Determine the (X, Y) coordinate at the center of the cell enclosing the given text.  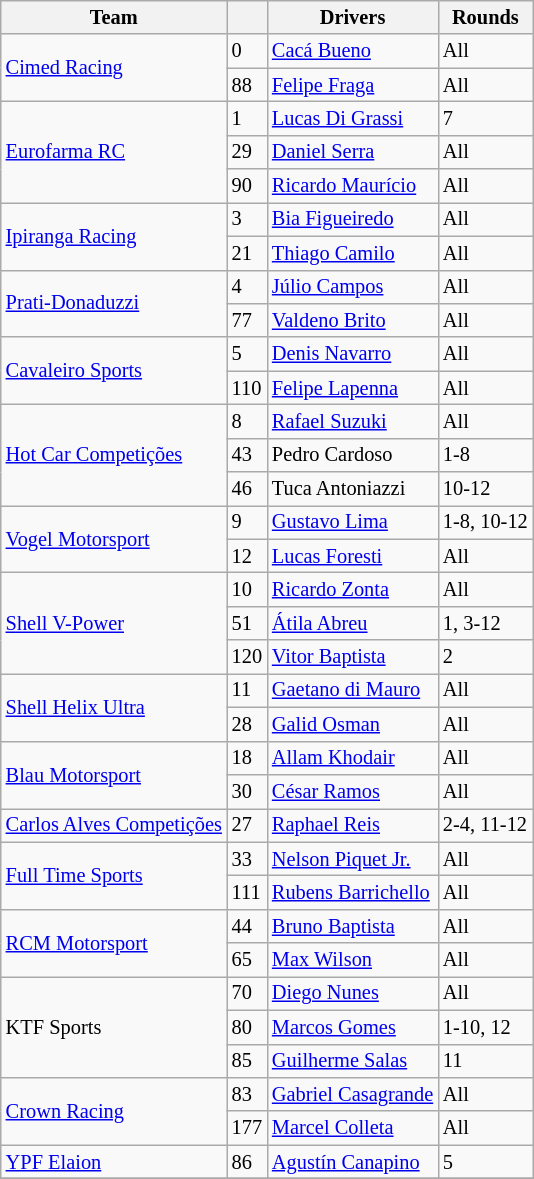
44 (247, 926)
30 (247, 791)
65 (247, 960)
Gabriel Casagrande (352, 1094)
33 (247, 859)
KTF Sports (114, 1026)
Felipe Fraga (352, 85)
2-4, 11-12 (486, 825)
27 (247, 825)
85 (247, 1061)
120 (247, 657)
Gustavo Lima (352, 522)
Lucas Foresti (352, 556)
Ipiranga Racing (114, 236)
César Ramos (352, 791)
Ricardo Zonta (352, 589)
9 (247, 522)
Átila Abreu (352, 623)
Carlos Alves Competições (114, 825)
28 (247, 724)
2 (486, 657)
43 (247, 455)
21 (247, 253)
Agustín Canapino (352, 1162)
110 (247, 388)
Gaetano di Mauro (352, 690)
Bia Figueiredo (352, 219)
Rounds (486, 17)
Lucas Di Grassi (352, 118)
3 (247, 219)
83 (247, 1094)
Cavaleiro Sports (114, 370)
Shell Helix Ultra (114, 706)
Pedro Cardoso (352, 455)
Guilherme Salas (352, 1061)
12 (247, 556)
Tuca Antoniazzi (352, 489)
1-8 (486, 455)
8 (247, 421)
111 (247, 892)
10 (247, 589)
Allam Khodair (352, 758)
Full Time Sports (114, 876)
Bruno Baptista (352, 926)
77 (247, 320)
1 (247, 118)
Cimed Racing (114, 68)
10-12 (486, 489)
Eurofarma RC (114, 152)
18 (247, 758)
88 (247, 85)
Marcel Colleta (352, 1128)
Daniel Serra (352, 152)
70 (247, 993)
1-10, 12 (486, 1027)
Drivers (352, 17)
1-8, 10-12 (486, 522)
Thiago Camilo (352, 253)
Vogel Motorsport (114, 538)
RCM Motorsport (114, 942)
Valdeno Brito (352, 320)
Denis Navarro (352, 354)
4 (247, 287)
7 (486, 118)
0 (247, 51)
86 (247, 1162)
Prati-Donaduzzi (114, 304)
Júlio Campos (352, 287)
Max Wilson (352, 960)
Marcos Gomes (352, 1027)
46 (247, 489)
Raphael Reis (352, 825)
Rubens Barrichello (352, 892)
Ricardo Maurício (352, 186)
Felipe Lapenna (352, 388)
Vitor Baptista (352, 657)
29 (247, 152)
51 (247, 623)
Diego Nunes (352, 993)
Cacá Bueno (352, 51)
Crown Racing (114, 1110)
1, 3-12 (486, 623)
Rafael Suzuki (352, 421)
Blau Motorsport (114, 774)
Shell V-Power (114, 622)
80 (247, 1027)
Nelson Piquet Jr. (352, 859)
Team (114, 17)
90 (247, 186)
177 (247, 1128)
Hot Car Competições (114, 454)
Galid Osman (352, 724)
YPF Elaion (114, 1162)
